For the text-containing cell, return its midpoint in (x, y) coordinate format. 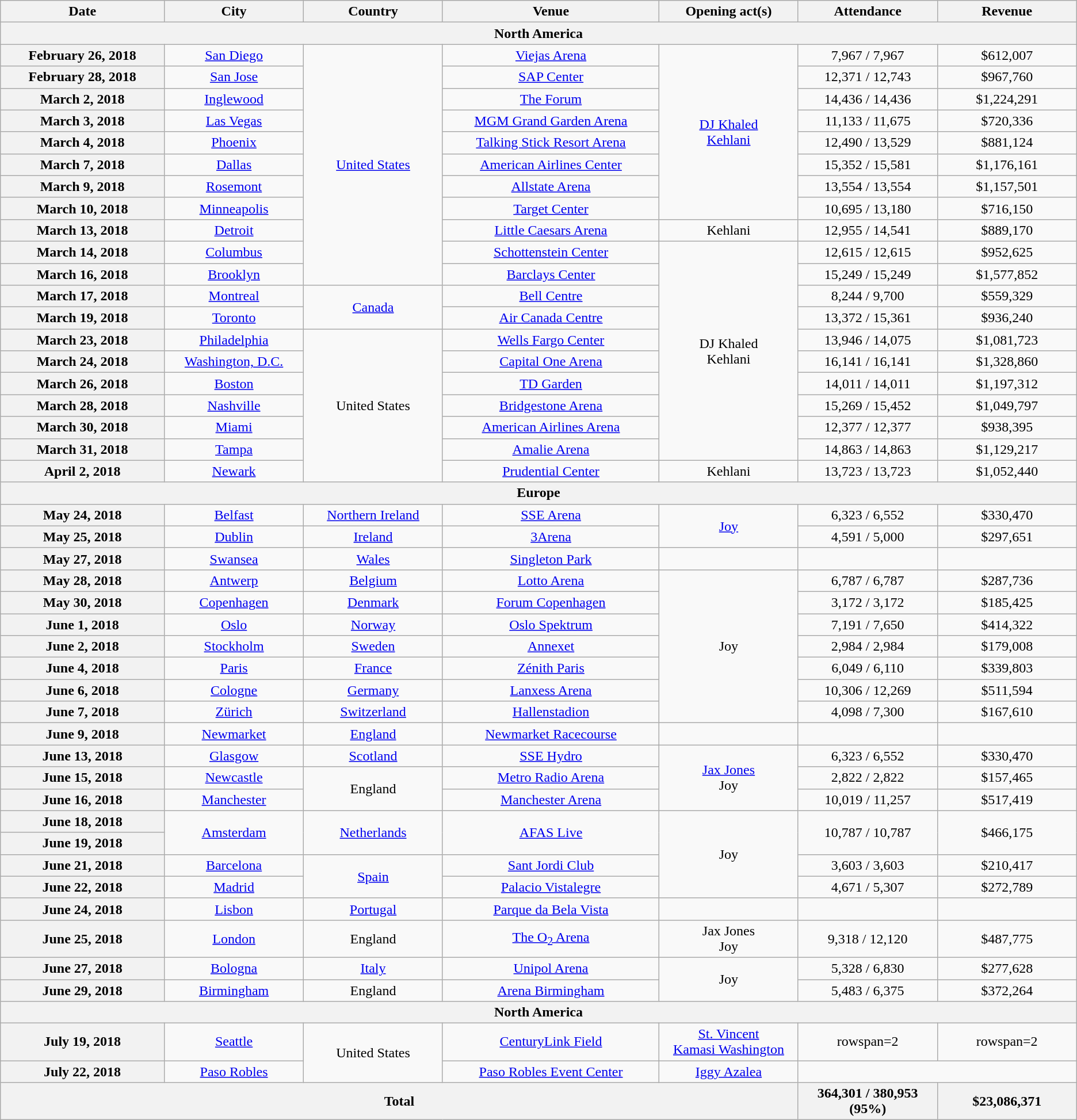
Northern Ireland (373, 515)
Zürich (234, 712)
$277,628 (1007, 968)
Bell Centre (551, 296)
Inglewood (234, 99)
SSE Hydro (551, 756)
$936,240 (1007, 318)
March 28, 2018 (83, 406)
2,822 / 2,822 (868, 778)
$1,129,217 (1007, 449)
Netherlands (373, 832)
TD Garden (551, 384)
$1,224,291 (1007, 99)
March 4, 2018 (83, 143)
Spain (373, 876)
7,191 / 7,650 (868, 624)
Attendance (868, 12)
$938,395 (1007, 427)
The O2 Arena (551, 939)
June 18, 2018 (83, 821)
3,172 / 3,172 (868, 602)
Newmarket Racecourse (551, 734)
France (373, 668)
Barcelona (234, 865)
Stockholm (234, 647)
Amsterdam (234, 832)
13,723 / 13,723 (868, 471)
Palacio Vistalegre (551, 887)
Italy (373, 968)
12,490 / 13,529 (868, 143)
Scotland (373, 756)
June 16, 2018 (83, 800)
364,301 / 380,953 (95%) (868, 1101)
March 26, 2018 (83, 384)
Total (399, 1101)
12,955 / 14,541 (868, 230)
Minneapolis (234, 208)
Detroit (234, 230)
Forum Copenhagen (551, 602)
March 16, 2018 (83, 274)
March 2, 2018 (83, 99)
Lanxess Arena (551, 690)
2,984 / 2,984 (868, 647)
13,946 / 14,075 (868, 340)
March 3, 2018 (83, 121)
$1,052,440 (1007, 471)
June 9, 2018 (83, 734)
Paris (234, 668)
June 22, 2018 (83, 887)
Glasgow (234, 756)
12,615 / 12,615 (868, 252)
Hallenstadion (551, 712)
April 2, 2018 (83, 471)
$881,124 (1007, 143)
June 24, 2018 (83, 909)
$716,150 (1007, 208)
Talking Stick Resort Arena (551, 143)
CenturyLink Field (551, 1042)
Dallas (234, 165)
14,436 / 14,436 (868, 99)
Schottenstein Center (551, 252)
June 2, 2018 (83, 647)
June 4, 2018 (83, 668)
Phoenix (234, 143)
15,249 / 15,249 (868, 274)
$23,086,371 (1007, 1101)
Newark (234, 471)
Wales (373, 559)
Ireland (373, 537)
12,371 / 12,743 (868, 77)
Sweden (373, 647)
3,603 / 3,603 (868, 865)
$179,008 (1007, 647)
June 15, 2018 (83, 778)
June 13, 2018 (83, 756)
Paso Robles (234, 1072)
Unipol Arena (551, 968)
15,269 / 15,452 (868, 406)
$1,157,501 (1007, 186)
March 14, 2018 (83, 252)
MGM Grand Garden Arena (551, 121)
Antwerp (234, 580)
June 6, 2018 (83, 690)
March 23, 2018 (83, 340)
10,787 / 10,787 (868, 832)
Opening act(s) (729, 12)
March 9, 2018 (83, 186)
March 30, 2018 (83, 427)
8,244 / 9,700 (868, 296)
6,787 / 6,787 (868, 580)
9,318 / 12,120 (868, 939)
Allstate Arena (551, 186)
Belfast (234, 515)
Europe (538, 493)
March 31, 2018 (83, 449)
Cologne (234, 690)
Swansea (234, 559)
Madrid (234, 887)
Wells Fargo Center (551, 340)
$720,336 (1007, 121)
Germany (373, 690)
16,141 / 16,141 (868, 362)
Newcastle (234, 778)
May 24, 2018 (83, 515)
Lotto Arena (551, 580)
Las Vegas (234, 121)
12,377 / 12,377 (868, 427)
3Arena (551, 537)
Copenhagen (234, 602)
Revenue (1007, 12)
March 7, 2018 (83, 165)
$517,419 (1007, 800)
5,328 / 6,830 (868, 968)
Venue (551, 12)
Paso Robles Event Center (551, 1072)
$612,007 (1007, 55)
June 1, 2018 (83, 624)
May 28, 2018 (83, 580)
$487,775 (1007, 939)
Canada (373, 307)
March 13, 2018 (83, 230)
San Diego (234, 55)
$272,789 (1007, 887)
Tampa (234, 449)
February 28, 2018 (83, 77)
Amalie Arena (551, 449)
SAP Center (551, 77)
6,049 / 6,110 (868, 668)
Manchester (234, 800)
13,554 / 13,554 (868, 186)
Prudential Center (551, 471)
American Airlines Center (551, 165)
4,098 / 7,300 (868, 712)
San Jose (234, 77)
The Forum (551, 99)
Lisbon (234, 909)
Bridgestone Arena (551, 406)
Miami (234, 427)
Washington, D.C. (234, 362)
Singleton Park (551, 559)
$1,176,161 (1007, 165)
10,019 / 11,257 (868, 800)
11,133 / 11,675 (868, 121)
May 30, 2018 (83, 602)
14,011 / 14,011 (868, 384)
Montreal (234, 296)
Columbus (234, 252)
$157,465 (1007, 778)
Date (83, 12)
June 29, 2018 (83, 990)
Oslo Spektrum (551, 624)
$1,577,852 (1007, 274)
$967,760 (1007, 77)
Oslo (234, 624)
$1,328,860 (1007, 362)
$297,651 (1007, 537)
June 27, 2018 (83, 968)
$414,322 (1007, 624)
$1,049,797 (1007, 406)
Denmark (373, 602)
4,671 / 5,307 (868, 887)
Target Center (551, 208)
Viejas Arena (551, 55)
13,372 / 15,361 (868, 318)
March 19, 2018 (83, 318)
Portugal (373, 909)
London (234, 939)
$511,594 (1007, 690)
Switzerland (373, 712)
Air Canada Centre (551, 318)
Brooklyn (234, 274)
Manchester Arena (551, 800)
June 7, 2018 (83, 712)
June 21, 2018 (83, 865)
St. VincentKamasi Washington (729, 1042)
10,695 / 13,180 (868, 208)
10,306 / 12,269 (868, 690)
Sant Jordi Club (551, 865)
Metro Radio Arena (551, 778)
Norway (373, 624)
Seattle (234, 1042)
Belgium (373, 580)
Zénith Paris (551, 668)
Philadelphia (234, 340)
$339,803 (1007, 668)
Annexet (551, 647)
Nashville (234, 406)
15,352 / 15,581 (868, 165)
14,863 / 14,863 (868, 449)
Barclays Center (551, 274)
Dublin (234, 537)
SSE Arena (551, 515)
March 17, 2018 (83, 296)
Parque da Bela Vista (551, 909)
June 19, 2018 (83, 843)
Newmarket (234, 734)
7,967 / 7,967 (868, 55)
$167,610 (1007, 712)
$372,264 (1007, 990)
Toronto (234, 318)
$1,081,723 (1007, 340)
$952,625 (1007, 252)
July 19, 2018 (83, 1042)
February 26, 2018 (83, 55)
$210,417 (1007, 865)
City (234, 12)
June 25, 2018 (83, 939)
5,483 / 6,375 (868, 990)
American Airlines Arena (551, 427)
$559,329 (1007, 296)
Iggy Azalea (729, 1072)
Birmingham (234, 990)
AFAS Live (551, 832)
$889,170 (1007, 230)
March 10, 2018 (83, 208)
4,591 / 5,000 (868, 537)
Capital One Arena (551, 362)
Country (373, 12)
Boston (234, 384)
$287,736 (1007, 580)
May 27, 2018 (83, 559)
$466,175 (1007, 832)
Rosemont (234, 186)
March 24, 2018 (83, 362)
$1,197,312 (1007, 384)
July 22, 2018 (83, 1072)
May 25, 2018 (83, 537)
$185,425 (1007, 602)
Arena Birmingham (551, 990)
Bologna (234, 968)
Little Caesars Arena (551, 230)
